Detect which cell encompasses the target text, then output its (X, Y) center coordinate. 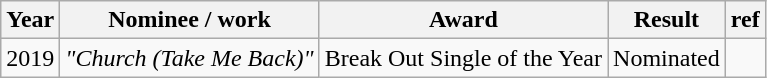
ref (745, 20)
Nominee / work (190, 20)
2019 (30, 58)
Nominated (667, 58)
Award (463, 20)
Year (30, 20)
Result (667, 20)
"Church (Take Me Back)" (190, 58)
Break Out Single of the Year (463, 58)
